Pinpoint the cell where the given text exists, returning its [x, y] midpoint coordinate. 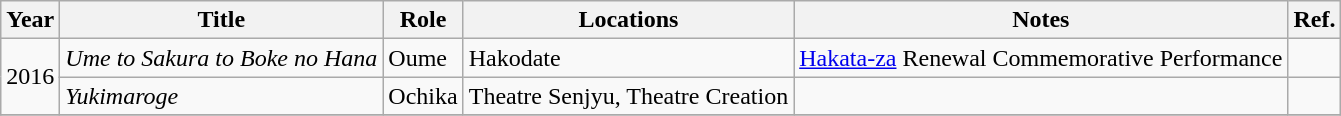
Theatre Senjyu, Theatre Creation [628, 96]
Oume [423, 58]
Yukimaroge [222, 96]
Ochika [423, 96]
Role [423, 20]
Hakodate [628, 58]
Title [222, 20]
Hakata-za Renewal Commemorative Performance [1041, 58]
Year [30, 20]
2016 [30, 77]
Notes [1041, 20]
Ref. [1314, 20]
Locations [628, 20]
Ume to Sakura to Boke no Hana [222, 58]
